Find where the given text appears and provide that cell's center as [x, y] coordinate. 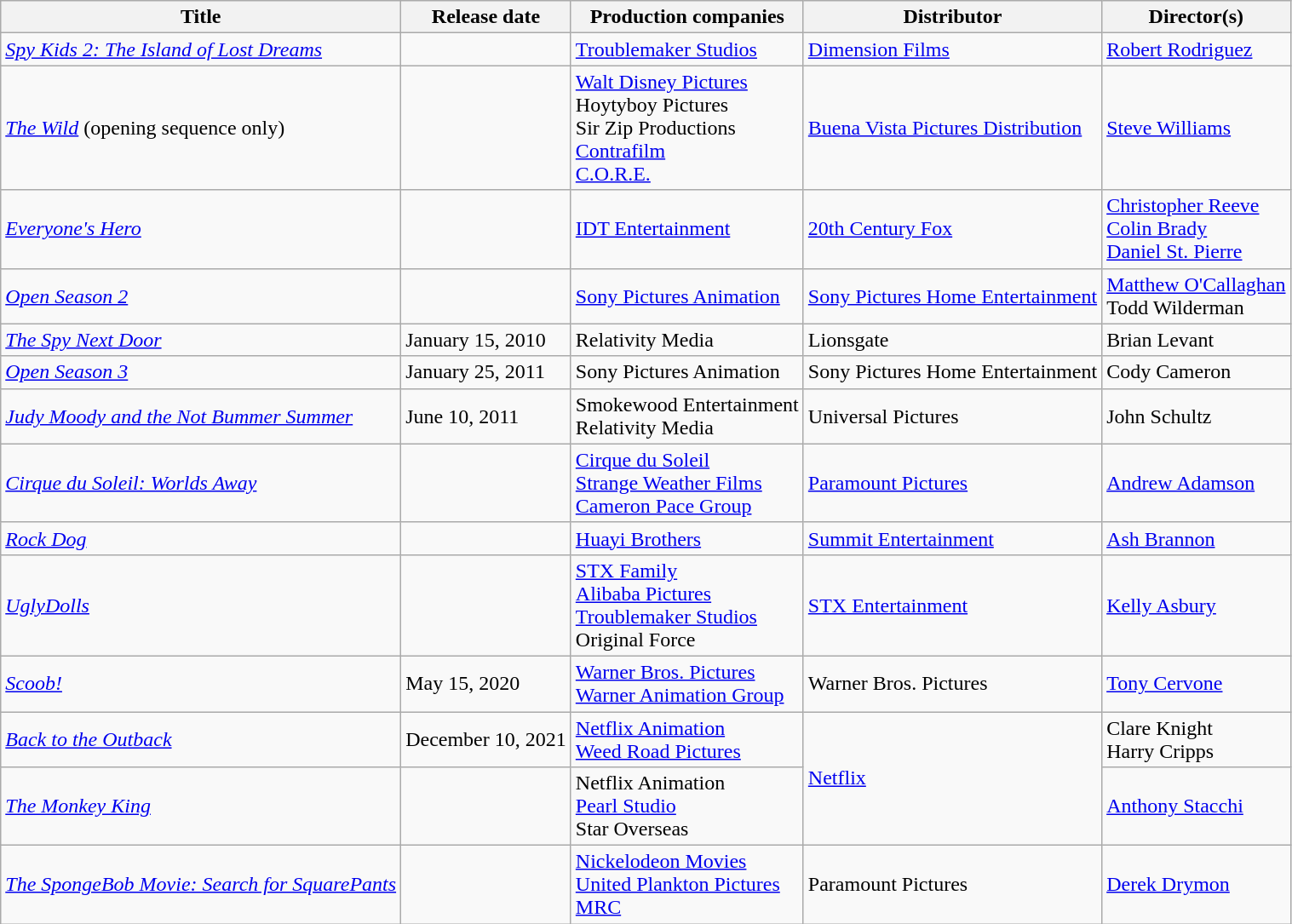
Release date [486, 17]
Kelly Asbury [1196, 605]
Relativity Media [686, 340]
Troublemaker Studios [686, 49]
UglyDolls [201, 605]
Rock Dog [201, 538]
The Wild (opening sequence only) [201, 128]
Spy Kids 2: The Island of Lost Dreams [201, 49]
Nickelodeon MoviesUnited Plankton PicturesMRC [686, 885]
Judy Moody and the Not Bummer Summer [201, 416]
Buena Vista Pictures Distribution [952, 128]
Clare KnightHarry Cripps [1196, 739]
20th Century Fox [952, 229]
January 15, 2010 [486, 340]
Netflix [952, 778]
Cirque du Soleil Strange Weather Films Cameron Pace Group [686, 483]
January 25, 2011 [486, 372]
Anthony Stacchi [1196, 806]
June 10, 2011 [486, 416]
Dimension Films [952, 49]
STX FamilyAlibaba Pictures Troublemaker Studios Original Force [686, 605]
Lionsgate [952, 340]
Scoob! [201, 683]
STX Entertainment [952, 605]
Distributor [952, 17]
Everyone's Hero [201, 229]
Derek Drymon [1196, 885]
Robert Rodriguez [1196, 49]
The SpongeBob Movie: Search for SquarePants [201, 885]
December 10, 2021 [486, 739]
Universal Pictures [952, 416]
Walt Disney PicturesHoytyboy PicturesSir Zip ProductionsContrafilmC.O.R.E. [686, 128]
Tony Cervone [1196, 683]
Smokewood EntertainmentRelativity Media [686, 416]
John Schultz [1196, 416]
Christopher Reeve Colin Brady Daniel St. Pierre [1196, 229]
Steve Williams [1196, 128]
The Spy Next Door [201, 340]
The Monkey King [201, 806]
Ash Brannon [1196, 538]
Brian Levant [1196, 340]
Huayi Brothers [686, 538]
Summit Entertainment [952, 538]
IDT Entertainment [686, 229]
Production companies [686, 17]
Open Season 2 [201, 296]
Warner Bros. Pictures Warner Animation Group [686, 683]
Matthew O'CallaghanTodd Wilderman [1196, 296]
Back to the Outback [201, 739]
Cody Cameron [1196, 372]
Cirque du Soleil: Worlds Away [201, 483]
Andrew Adamson [1196, 483]
Director(s) [1196, 17]
Warner Bros. Pictures [952, 683]
Open Season 3 [201, 372]
Netflix AnimationPearl StudioStar Overseas [686, 806]
May 15, 2020 [486, 683]
Netflix AnimationWeed Road Pictures [686, 739]
Title [201, 17]
